Provide the [x, y] coordinate of the cell's center where the given text is located.  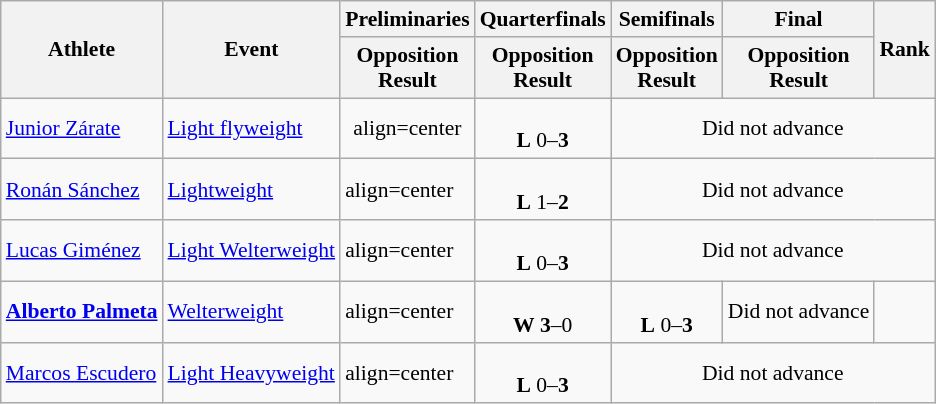
Light Welterweight [252, 250]
Preliminaries [407, 19]
Quarterfinals [543, 19]
Rank [904, 50]
Event [252, 50]
Junior Zárate [82, 128]
L 1–2 [543, 190]
Alberto Palmeta [82, 312]
W 3–0 [543, 312]
Ronán Sánchez [82, 190]
Final [799, 19]
Athlete [82, 50]
Lucas Giménez [82, 250]
Marcos Escudero [82, 372]
Light flyweight [252, 128]
Welterweight [252, 312]
Light Heavyweight [252, 372]
Lightweight [252, 190]
Semifinals [667, 19]
